For the text-containing cell, return its midpoint in (X, Y) coordinate format. 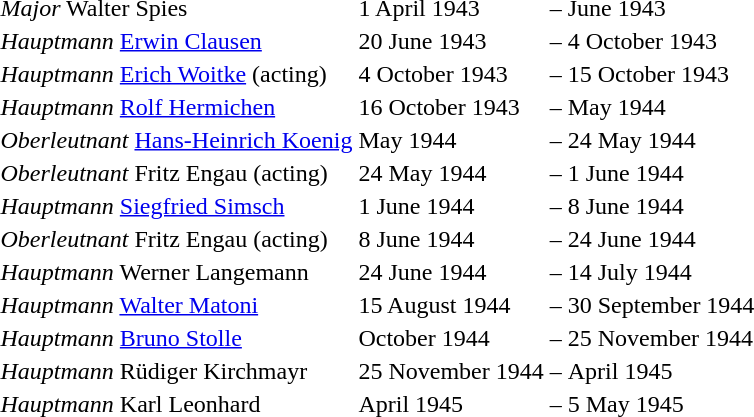
20 June 1943 (451, 41)
8 June 1944 (451, 239)
25 November 1944 (451, 371)
1 June 1944 (451, 206)
May 1944 (451, 140)
24 May 1944 (451, 173)
24 June 1944 (451, 272)
16 October 1943 (451, 107)
15 August 1944 (451, 305)
October 1944 (451, 338)
4 October 1943 (451, 74)
